Identify which cell holds the provided text, then report its (X, Y) central coordinate. 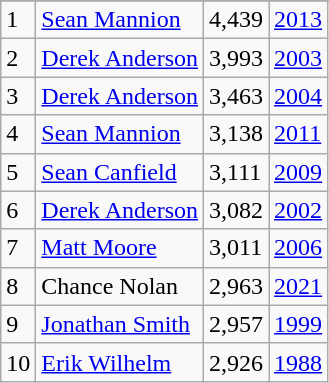
Chance Nolan (120, 286)
1988 (298, 362)
2,963 (236, 286)
7 (18, 248)
Jonathan Smith (120, 324)
6 (18, 210)
2006 (298, 248)
2003 (298, 58)
1999 (298, 324)
3,011 (236, 248)
10 (18, 362)
3 (18, 96)
2,957 (236, 324)
Matt Moore (120, 248)
2,926 (236, 362)
3,111 (236, 172)
3,138 (236, 134)
1 (18, 20)
2002 (298, 210)
8 (18, 286)
9 (18, 324)
2 (18, 58)
2011 (298, 134)
5 (18, 172)
2009 (298, 172)
4,439 (236, 20)
3,463 (236, 96)
Sean Canfield (120, 172)
3,082 (236, 210)
4 (18, 134)
2004 (298, 96)
Erik Wilhelm (120, 362)
2013 (298, 20)
3,993 (236, 58)
2021 (298, 286)
